Extract the [x, y] coordinate from the center of the cell holding the provided text.  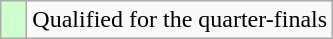
Qualified for the quarter-finals [180, 20]
